Detect which cell encompasses the target text, then output its (X, Y) center coordinate. 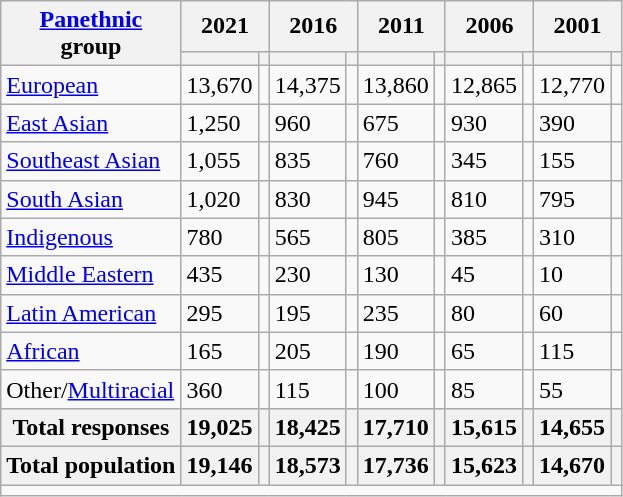
12,865 (484, 85)
18,573 (308, 465)
2006 (489, 26)
13,670 (220, 85)
Indigenous (91, 237)
235 (396, 313)
55 (572, 389)
295 (220, 313)
14,670 (572, 465)
780 (220, 237)
835 (308, 161)
15,623 (484, 465)
230 (308, 275)
360 (220, 389)
1,055 (220, 161)
17,710 (396, 427)
Middle Eastern (91, 275)
19,025 (220, 427)
60 (572, 313)
960 (308, 123)
310 (572, 237)
165 (220, 351)
795 (572, 199)
190 (396, 351)
810 (484, 199)
14,375 (308, 85)
18,425 (308, 427)
930 (484, 123)
45 (484, 275)
205 (308, 351)
100 (396, 389)
1,250 (220, 123)
Latin American (91, 313)
80 (484, 313)
2021 (225, 26)
945 (396, 199)
African (91, 351)
Other/Multiracial (91, 389)
13,860 (396, 85)
435 (220, 275)
130 (396, 275)
2011 (401, 26)
10 (572, 275)
830 (308, 199)
12,770 (572, 85)
155 (572, 161)
European (91, 85)
675 (396, 123)
Total population (91, 465)
17,736 (396, 465)
805 (396, 237)
345 (484, 161)
1,020 (220, 199)
65 (484, 351)
385 (484, 237)
195 (308, 313)
15,615 (484, 427)
760 (396, 161)
Total responses (91, 427)
2016 (313, 26)
2001 (578, 26)
565 (308, 237)
South Asian (91, 199)
390 (572, 123)
Panethnicgroup (91, 34)
85 (484, 389)
Southeast Asian (91, 161)
14,655 (572, 427)
19,146 (220, 465)
East Asian (91, 123)
